Find where the given text appears and provide that cell's center as (X, Y) coordinate. 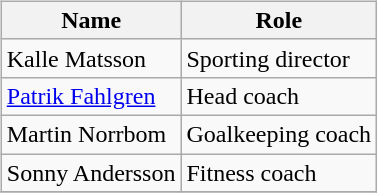
Sporting director (279, 58)
Fitness coach (279, 173)
Kalle Matsson (91, 58)
Patrik Fahlgren (91, 96)
Martin Norrbom (91, 134)
Head coach (279, 96)
Role (279, 20)
Sonny Andersson (91, 173)
Goalkeeping coach (279, 134)
Name (91, 20)
